Output the [X, Y] coordinate of the center of the cell containing the given text.  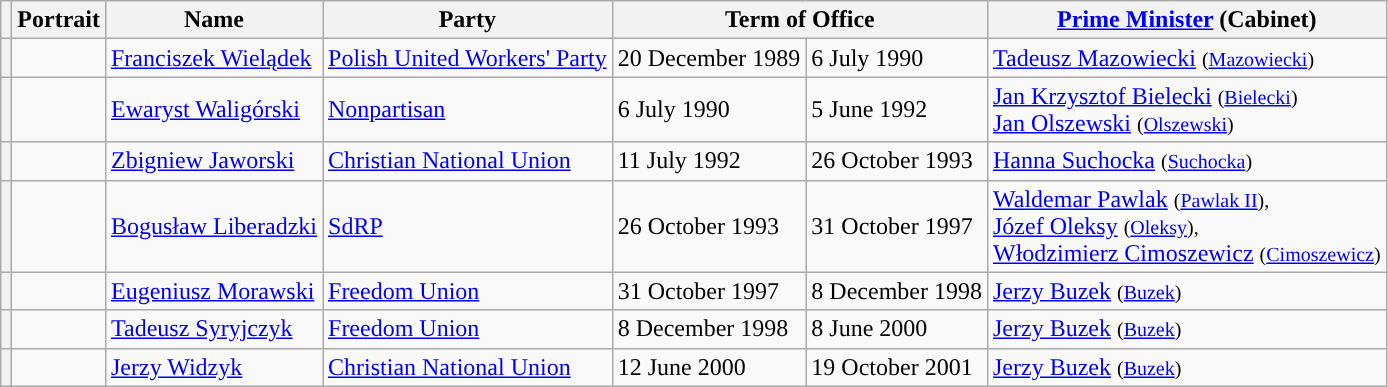
20 December 1989 [709, 58]
11 July 1992 [709, 161]
Zbigniew Jaworski [214, 161]
Waldemar Pawlak (Pawlak II),Józef Oleksy (Oleksy),Włodzimierz Cimoszewicz (Cimoszewicz) [1186, 226]
Jan Krzysztof Bielecki (Bielecki)Jan Olszewski (Olszewski) [1186, 110]
Ewaryst Waligórski [214, 110]
Bogusław Liberadzki [214, 226]
Jerzy Widzyk [214, 367]
5 June 1992 [897, 110]
8 June 2000 [897, 329]
Hanna Suchocka (Suchocka) [1186, 161]
Polish United Workers' Party [467, 58]
Name [214, 20]
Tadeusz Mazowiecki (Mazowiecki) [1186, 58]
Party [467, 20]
Term of Office [800, 20]
Franciszek Wielądek [214, 58]
Eugeniusz Morawski [214, 291]
SdRP [467, 226]
Tadeusz Syryjczyk [214, 329]
Nonpartisan [467, 110]
19 October 2001 [897, 367]
Prime Minister (Cabinet) [1186, 20]
12 June 2000 [709, 367]
Portrait [59, 20]
